From the cell containing the given text, extract its center point as [X, Y] coordinate. 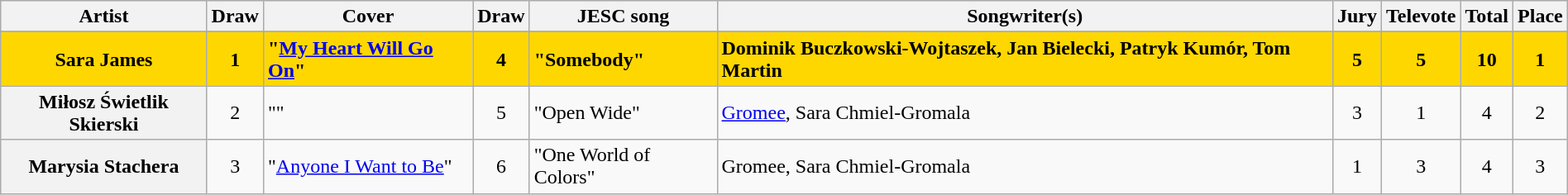
"My Heart Will Go On" [367, 59]
"" [367, 112]
Artist [104, 17]
"Somebody" [624, 59]
"One World of Colors" [624, 167]
JESC song [624, 17]
Dominik Buczkowski-Wojtaszek, Jan Bielecki, Patryk Kumór, Tom Martin [1025, 59]
Televote [1421, 17]
Marysia Stachera [104, 167]
6 [501, 167]
Jury [1356, 17]
Songwriter(s) [1025, 17]
10 [1487, 59]
Total [1487, 17]
Cover [367, 17]
"Open Wide" [624, 112]
Place [1541, 17]
Sara James [104, 59]
"Anyone I Want to Be" [367, 167]
Miłosz Świetlik Skierski [104, 112]
